Locate the cell with the specified text and output its [X, Y] center coordinate. 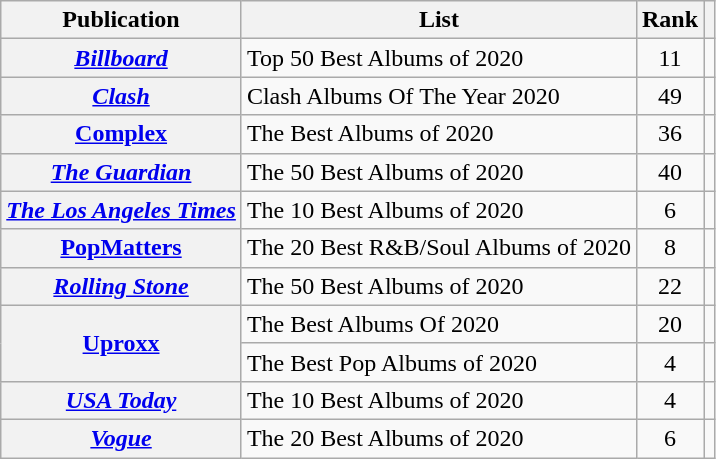
11 [670, 58]
The Best Albums Of 2020 [438, 324]
The 20 Best Albums of 2020 [438, 438]
The 20 Best R&B/Soul Albums of 2020 [438, 248]
List [438, 20]
Vogue [122, 438]
Clash [122, 96]
Uproxx [122, 343]
PopMatters [122, 248]
22 [670, 286]
USA Today [122, 400]
Complex [122, 134]
The Best Pop Albums of 2020 [438, 362]
36 [670, 134]
20 [670, 324]
Top 50 Best Albums of 2020 [438, 58]
8 [670, 248]
40 [670, 172]
Billboard [122, 58]
Clash Albums Of The Year 2020 [438, 96]
The Best Albums of 2020 [438, 134]
49 [670, 96]
Rolling Stone [122, 286]
The Los Angeles Times [122, 210]
Rank [670, 20]
Publication [122, 20]
The Guardian [122, 172]
